Return the (x, y) coordinate for the center point of the cell that contains the specified text.  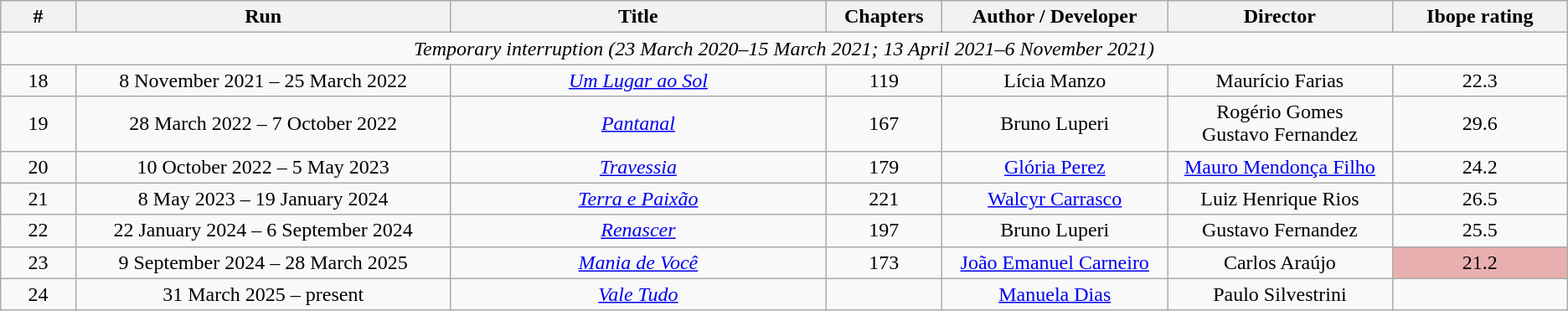
Um Lugar ao Sol (638, 80)
24 (39, 294)
9 September 2024 – 28 March 2025 (263, 262)
18 (39, 80)
Walcyr Carrasco (1055, 199)
197 (885, 231)
22 (39, 231)
Run (263, 17)
Travessia (638, 167)
João Emanuel Carneiro (1055, 262)
Maurício Farias (1280, 80)
119 (885, 80)
19 (39, 124)
Temporary interruption (23 March 2020–15 March 2021; 13 April 2021–6 November 2021) (784, 49)
Terra e Paixão (638, 199)
Glória Perez (1055, 167)
Author / Developer (1055, 17)
Chapters (885, 17)
Paulo Silvestrini (1280, 294)
22 January 2024 – 6 September 2024 (263, 231)
Ibope rating (1479, 17)
25.5 (1479, 231)
22.3 (1479, 80)
8 May 2023 – 19 January 2024 (263, 199)
Pantanal (638, 124)
Luiz Henrique Rios (1280, 199)
Renascer (638, 231)
Director (1280, 17)
179 (885, 167)
Title (638, 17)
10 October 2022 – 5 May 2023 (263, 167)
Mania de Você (638, 262)
Carlos Araújo (1280, 262)
167 (885, 124)
21 (39, 199)
221 (885, 199)
31 March 2025 – present (263, 294)
Vale Tudo (638, 294)
23 (39, 262)
Lícia Manzo (1055, 80)
28 March 2022 – 7 October 2022 (263, 124)
21.2 (1479, 262)
Gustavo Fernandez (1280, 231)
Rogério Gomes Gustavo Fernandez (1280, 124)
8 November 2021 – 25 March 2022 (263, 80)
24.2 (1479, 167)
Manuela Dias (1055, 294)
20 (39, 167)
# (39, 17)
26.5 (1479, 199)
Mauro Mendonça Filho (1280, 167)
173 (885, 262)
29.6 (1479, 124)
